Identify which cell holds the provided text, then report its (x, y) central coordinate. 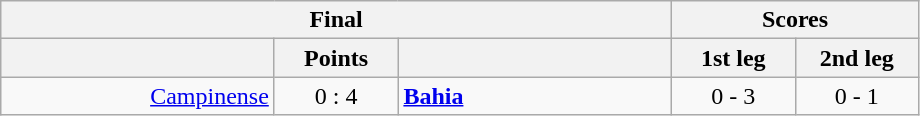
Campinense (138, 96)
Scores (794, 20)
Final (336, 20)
Points (336, 58)
0 - 1 (857, 96)
2nd leg (857, 58)
Bahia (535, 96)
0 : 4 (336, 96)
0 - 3 (733, 96)
1st leg (733, 58)
